Detect which cell encompasses the target text, then output its (x, y) center coordinate. 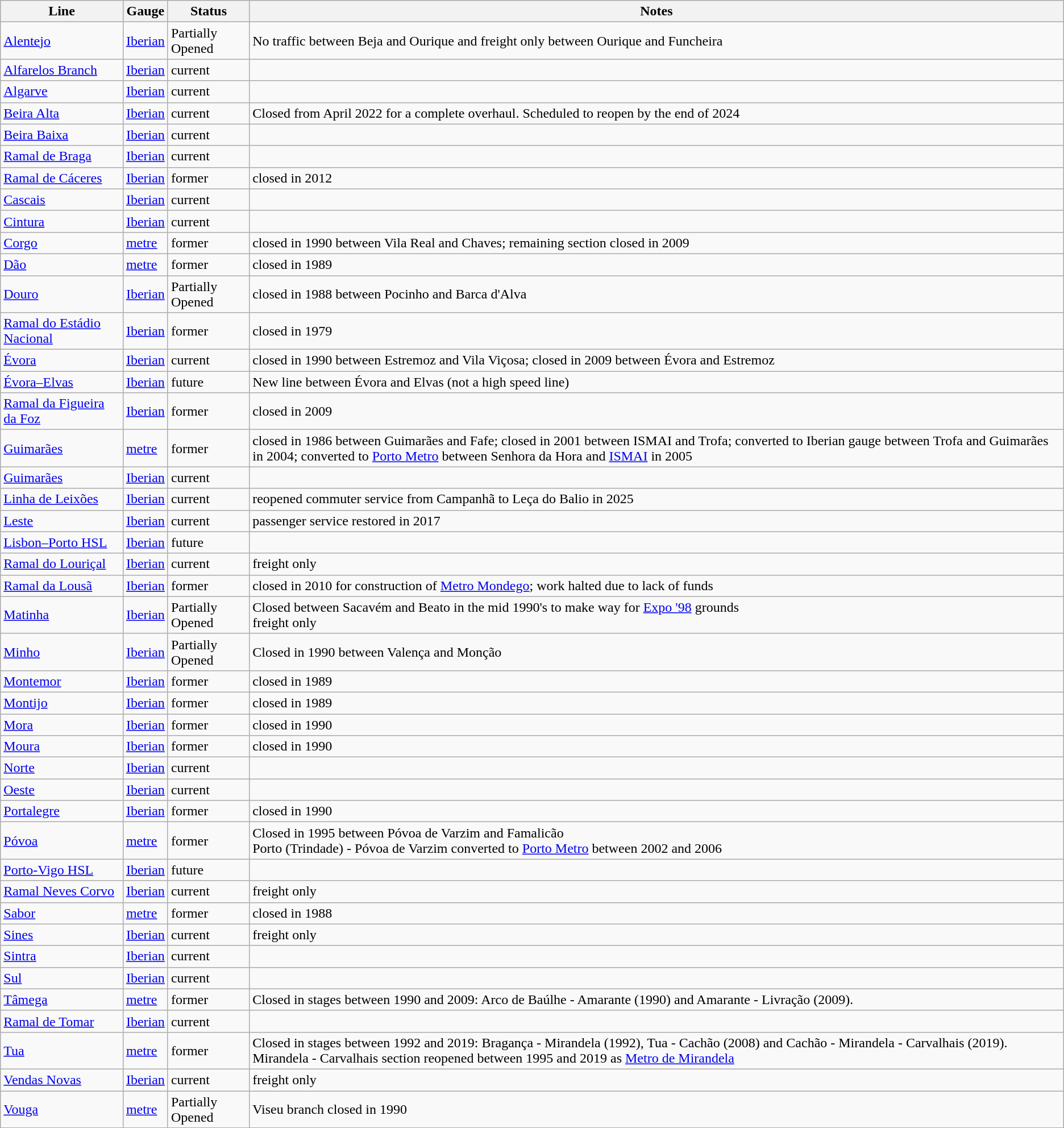
Vendas Novas (62, 1080)
Montijo (62, 703)
Closed in stages between 1990 and 2009: Arco de Baúlhe - Amarante (1990) and Amarante - Livração (2009). (657, 1000)
Ramal de Tomar (62, 1021)
Gauge (146, 11)
Sabor (62, 913)
Portalegre (62, 811)
Lisbon–Porto HSL (62, 542)
Notes (657, 11)
Ramal de Braga (62, 156)
Tâmega (62, 1000)
Ramal Neves Corvo (62, 891)
Cintura (62, 221)
Closed in 1995 between Póvoa de Varzim and FamalicãoPorto (Trindade) - Póvoa de Varzim converted to Porto Metro between 2002 and 2006 (657, 840)
closed in 2009 (657, 412)
closed in 1979 (657, 331)
New line between Évora and Elvas (not a high speed line) (657, 382)
Sintra (62, 956)
Algarve (62, 92)
Ramal do Estádio Nacional (62, 331)
Alfarelos Branch (62, 70)
closed in 1990 between Vila Real and Chaves; remaining section closed in 2009 (657, 243)
Leste (62, 521)
Norte (62, 768)
Closed in 1990 between Valença and Monção (657, 652)
Porto-Vigo HSL (62, 870)
Linha de Leixões (62, 499)
Ramal da Figueira da Foz (62, 412)
Moura (62, 747)
Oeste (62, 790)
Tua (62, 1051)
Póvoa (62, 840)
Line (62, 11)
Closed from April 2022 for a complete overhaul. Scheduled to reopen by the end of 2024 (657, 113)
Sines (62, 935)
Viseu branch closed in 1990 (657, 1109)
Mora (62, 725)
closed in 1988 between Pocinho and Barca d'Alva (657, 293)
Cascais (62, 200)
closed in 2012 (657, 178)
Minho (62, 652)
closed in 1990 between Estremoz and Vila Viçosa; closed in 2009 between Évora and Estremoz (657, 360)
Douro (62, 293)
Évora (62, 360)
reopened commuter service from Campanhã to Leça do Balio in 2025 (657, 499)
Beira Alta (62, 113)
Ramal do Louriçal (62, 564)
closed in 2010 for construction of Metro Mondego; work halted due to lack of funds (657, 586)
Beira Baixa (62, 135)
Sul (62, 978)
Ramal da Lousã (62, 586)
No traffic between Beja and Ourique and freight only between Ourique and Funcheira (657, 41)
Alentejo (62, 41)
Montemor (62, 681)
Dão (62, 264)
Status (208, 11)
Vouga (62, 1109)
passenger service restored in 2017 (657, 521)
closed in 1988 (657, 913)
Closed between Sacavém and Beato in the mid 1990's to make way for Expo '98 groundsfreight only (657, 615)
Corgo (62, 243)
Ramal de Cáceres (62, 178)
Évora–Elvas (62, 382)
Matinha (62, 615)
